Determine the [X, Y] coordinate at the center of the cell enclosing the given text.  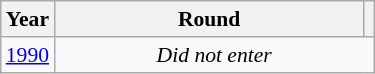
1990 [28, 55]
Round [209, 19]
Did not enter [214, 55]
Year [28, 19]
